Determine the (X, Y) coordinate at the center of the cell enclosing the given text.  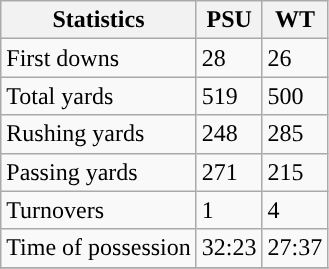
Time of possession (99, 248)
27:37 (295, 248)
PSU (229, 20)
Statistics (99, 20)
215 (295, 172)
Passing yards (99, 172)
26 (295, 58)
285 (295, 134)
500 (295, 96)
248 (229, 134)
Turnovers (99, 210)
32:23 (229, 248)
Rushing yards (99, 134)
519 (229, 96)
271 (229, 172)
28 (229, 58)
Total yards (99, 96)
WT (295, 20)
First downs (99, 58)
4 (295, 210)
1 (229, 210)
